Capture the cell that displays the provided text and extract its (x, y) central coordinate. 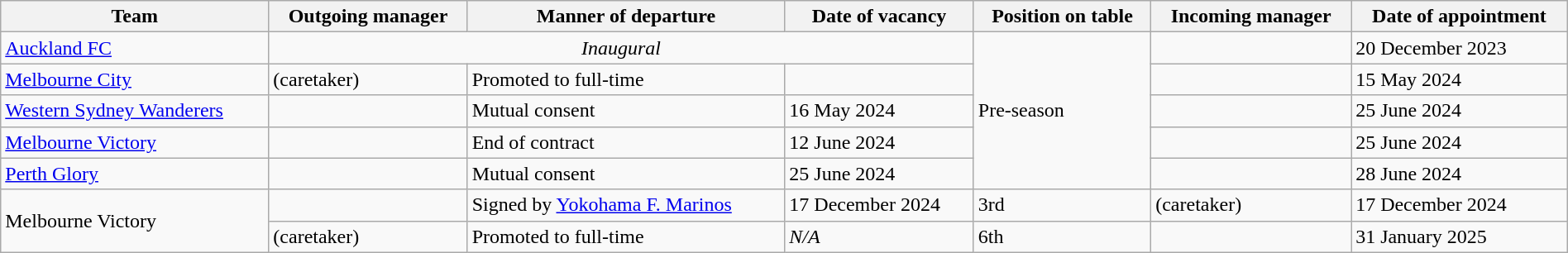
3rd (1062, 205)
16 May 2024 (879, 111)
20 December 2023 (1460, 48)
Pre-season (1062, 111)
End of contract (626, 142)
Date of vacancy (879, 17)
Auckland FC (135, 48)
Perth Glory (135, 174)
Signed by Yokohama F. Marinos (626, 205)
12 June 2024 (879, 142)
28 June 2024 (1460, 174)
15 May 2024 (1460, 79)
Date of appointment (1460, 17)
Inaugural (621, 48)
6th (1062, 236)
31 January 2025 (1460, 236)
Position on table (1062, 17)
Western Sydney Wanderers (135, 111)
Team (135, 17)
N/A (879, 236)
Melbourne City (135, 79)
Outgoing manager (368, 17)
Incoming manager (1251, 17)
Manner of departure (626, 17)
